Return the [X, Y] coordinate for the center point of the cell that contains the specified text.  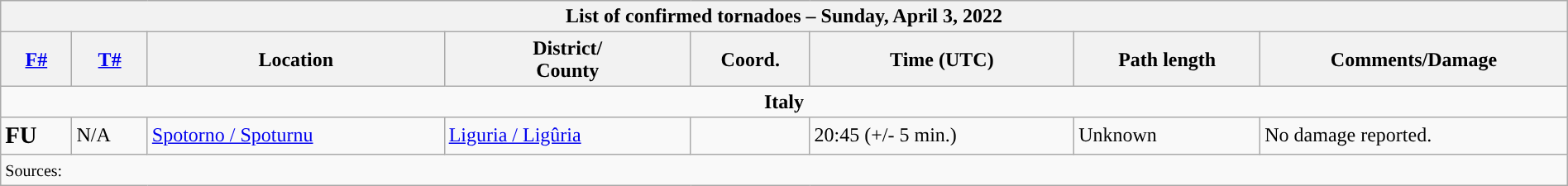
District/County [567, 60]
Coord. [750, 60]
Spotorno / Spoturnu [296, 136]
Italy [784, 102]
List of confirmed tornadoes – Sunday, April 3, 2022 [784, 17]
Path length [1168, 60]
Location [296, 60]
T# [109, 60]
F# [36, 60]
Time (UTC) [942, 60]
Comments/Damage [1414, 60]
FU [36, 136]
Liguria / Ligûria [567, 136]
No damage reported. [1414, 136]
Sources: [784, 169]
Unknown [1168, 136]
N/A [109, 136]
20:45 (+/- 5 min.) [942, 136]
